Output the (X, Y) coordinate of the center of the cell containing the given text.  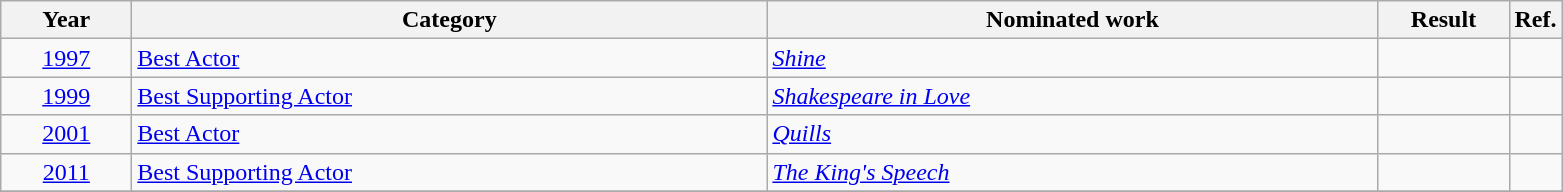
2001 (66, 134)
The King's Speech (1072, 172)
1999 (66, 96)
Quills (1072, 134)
2011 (66, 172)
Category (450, 20)
1997 (66, 58)
Ref. (1536, 20)
Nominated work (1072, 20)
Result (1444, 20)
Shine (1072, 58)
Year (66, 20)
Shakespeare in Love (1072, 96)
